Return (X, Y) of the center of cell containing provided text 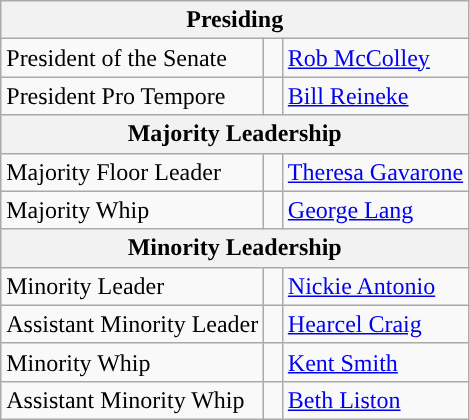
Presiding (235, 20)
Majority Floor Leader (132, 172)
Minority Leader (132, 286)
Theresa Gavarone (375, 172)
George Lang (375, 210)
President of the Senate (132, 58)
President Pro Tempore (132, 96)
Beth Liston (375, 400)
Rob McColley (375, 58)
Minority Whip (132, 362)
Nickie Antonio (375, 286)
Kent Smith (375, 362)
Hearcel Craig (375, 324)
Majority Whip (132, 210)
Minority Leadership (235, 248)
Assistant Minority Leader (132, 324)
Bill Reineke (375, 96)
Assistant Minority Whip (132, 400)
Majority Leadership (235, 134)
